Locate the cell with the specified text and output its (x, y) center coordinate. 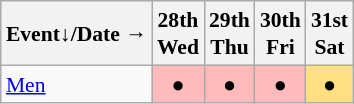
31stSat (330, 33)
29thThu (230, 33)
28thWed (178, 33)
30thFri (280, 33)
Event↓/Date → (76, 33)
Men (76, 84)
